Identify which cell holds the provided text, then report its [x, y] central coordinate. 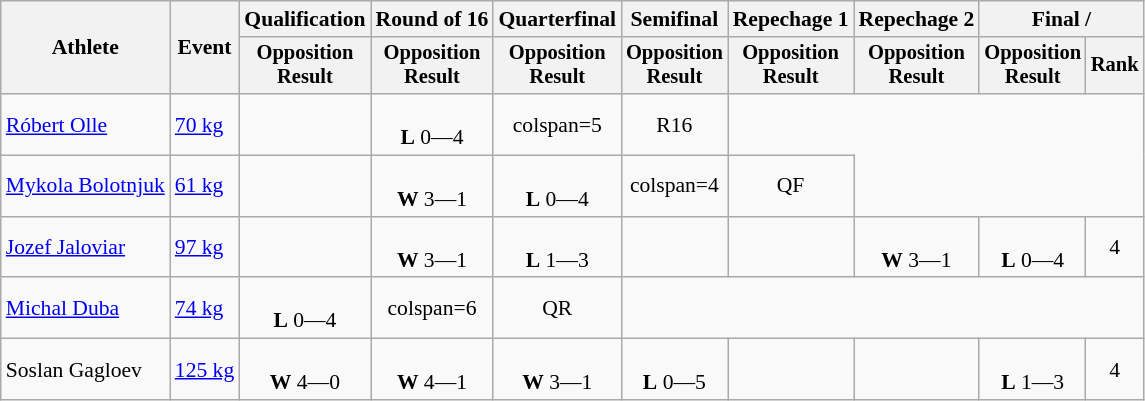
Final / [1061, 19]
Event [204, 48]
colspan=4 [674, 186]
74 kg [204, 308]
61 kg [204, 186]
Quarterfinal [557, 19]
colspan=6 [432, 308]
QR [557, 308]
R16 [674, 124]
Rank [1115, 66]
W 4—1 [432, 370]
W 4—0 [304, 370]
QF [791, 186]
Mykola Bolotnjuk [86, 186]
Jozef Jaloviar [86, 248]
Repechage 2 [917, 19]
Róbert Olle [86, 124]
97 kg [204, 248]
Athlete [86, 48]
125 kg [204, 370]
Round of 16 [432, 19]
Semifinal [674, 19]
L 0—5 [674, 370]
Michal Duba [86, 308]
Soslan Gagloev [86, 370]
Qualification [304, 19]
colspan=5 [557, 124]
Repechage 1 [791, 19]
70 kg [204, 124]
